Capture the cell that displays the provided text and extract its [x, y] central coordinate. 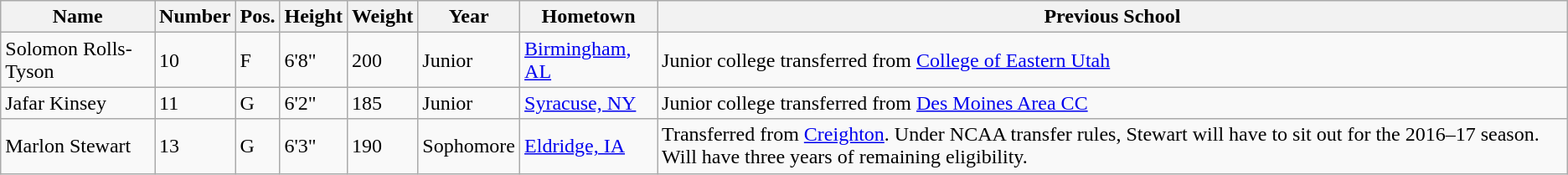
F [258, 60]
Name [78, 17]
11 [195, 103]
185 [382, 103]
10 [195, 60]
Previous School [1112, 17]
Sophomore [469, 146]
190 [382, 146]
Height [313, 17]
Weight [382, 17]
Junior college transferred from College of Eastern Utah [1112, 60]
Birmingham, AL [589, 60]
6'2" [313, 103]
Jafar Kinsey [78, 103]
6'8" [313, 60]
Eldridge, IA [589, 146]
Hometown [589, 17]
Year [469, 17]
Junior college transferred from Des Moines Area CC [1112, 103]
200 [382, 60]
Marlon Stewart [78, 146]
Number [195, 17]
13 [195, 146]
Syracuse, NY [589, 103]
Pos. [258, 17]
6'3" [313, 146]
Solomon Rolls-Tyson [78, 60]
